Determine the [X, Y] coordinate at the center of the cell enclosing the given text.  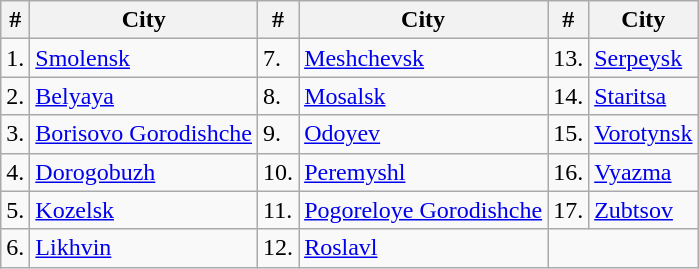
5. [16, 210]
4. [16, 172]
1. [16, 58]
6. [16, 248]
Odoyev [424, 134]
Meshchevsk [424, 58]
Serpeysk [644, 58]
Borisovo Gorodishche [144, 134]
7. [278, 58]
Staritsa [644, 96]
14. [568, 96]
13. [568, 58]
10. [278, 172]
Pogoreloye Gorodishche [424, 210]
Vorotynsk [644, 134]
Dorogobuzh [144, 172]
11. [278, 210]
Smolensk [144, 58]
16. [568, 172]
3. [16, 134]
Roslavl [424, 248]
Vyazma [644, 172]
Likhvin [144, 248]
9. [278, 134]
Kozelsk [144, 210]
12. [278, 248]
17. [568, 210]
Zubtsov [644, 210]
Peremyshl [424, 172]
Belyaya [144, 96]
Mosalsk [424, 96]
2. [16, 96]
8. [278, 96]
15. [568, 134]
